Scan for the cell matching the given text and deliver its (X, Y) coordinate at center. 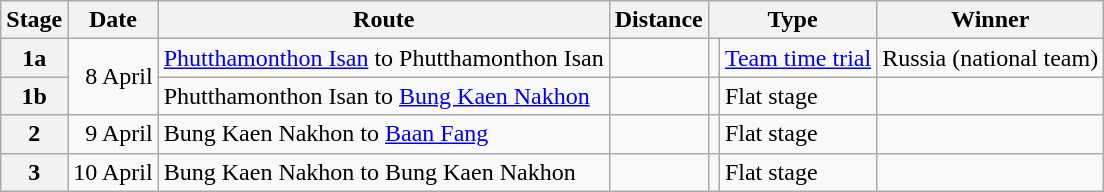
1a (34, 58)
Date (113, 20)
3 (34, 172)
Stage (34, 20)
Distance (658, 20)
10 April (113, 172)
Type (792, 20)
Team time trial (798, 58)
2 (34, 134)
1b (34, 96)
Route (384, 20)
Bung Kaen Nakhon to Bung Kaen Nakhon (384, 172)
Phutthamonthon Isan to Phutthamonthon Isan (384, 58)
Winner (990, 20)
Phutthamonthon Isan to Bung Kaen Nakhon (384, 96)
8 April (113, 77)
Russia (national team) (990, 58)
9 April (113, 134)
Bung Kaen Nakhon to Baan Fang (384, 134)
